From the cell containing the given text, extract its center point as [X, Y] coordinate. 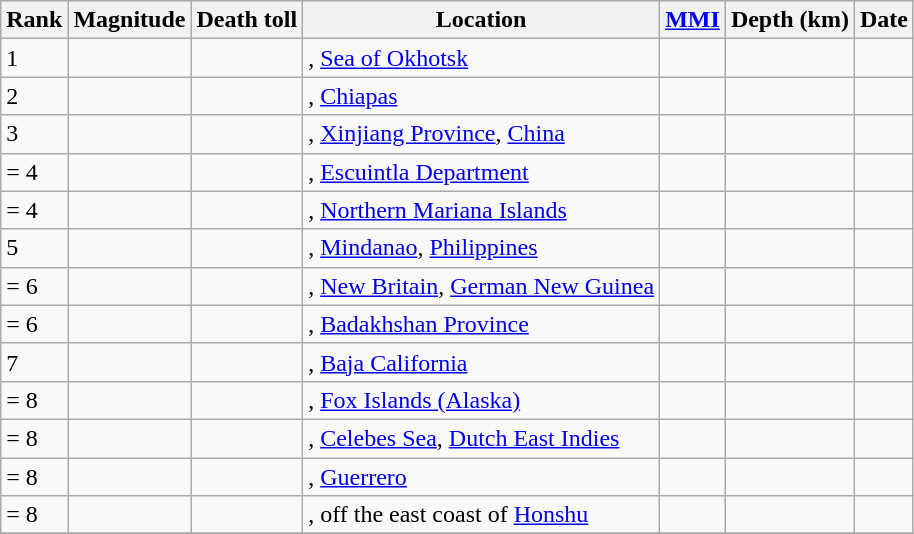
, Escuintla Department [482, 172]
, Sea of Okhotsk [482, 58]
, Celebes Sea, Dutch East Indies [482, 438]
, off the east coast of Honshu [482, 515]
, Guerrero [482, 477]
, Baja California [482, 362]
, New Britain, German New Guinea [482, 286]
MMI [693, 20]
7 [34, 362]
1 [34, 58]
, Fox Islands (Alaska) [482, 400]
Magnitude [130, 20]
Location [482, 20]
, Northern Mariana Islands [482, 210]
Rank [34, 20]
3 [34, 134]
, Xinjiang Province, China [482, 134]
Death toll [247, 20]
, Badakhshan Province [482, 324]
Depth (km) [790, 20]
, Chiapas [482, 96]
2 [34, 96]
5 [34, 248]
Date [884, 20]
, Mindanao, Philippines [482, 248]
